Return the (X, Y) coordinate for the center point of the cell that contains the specified text.  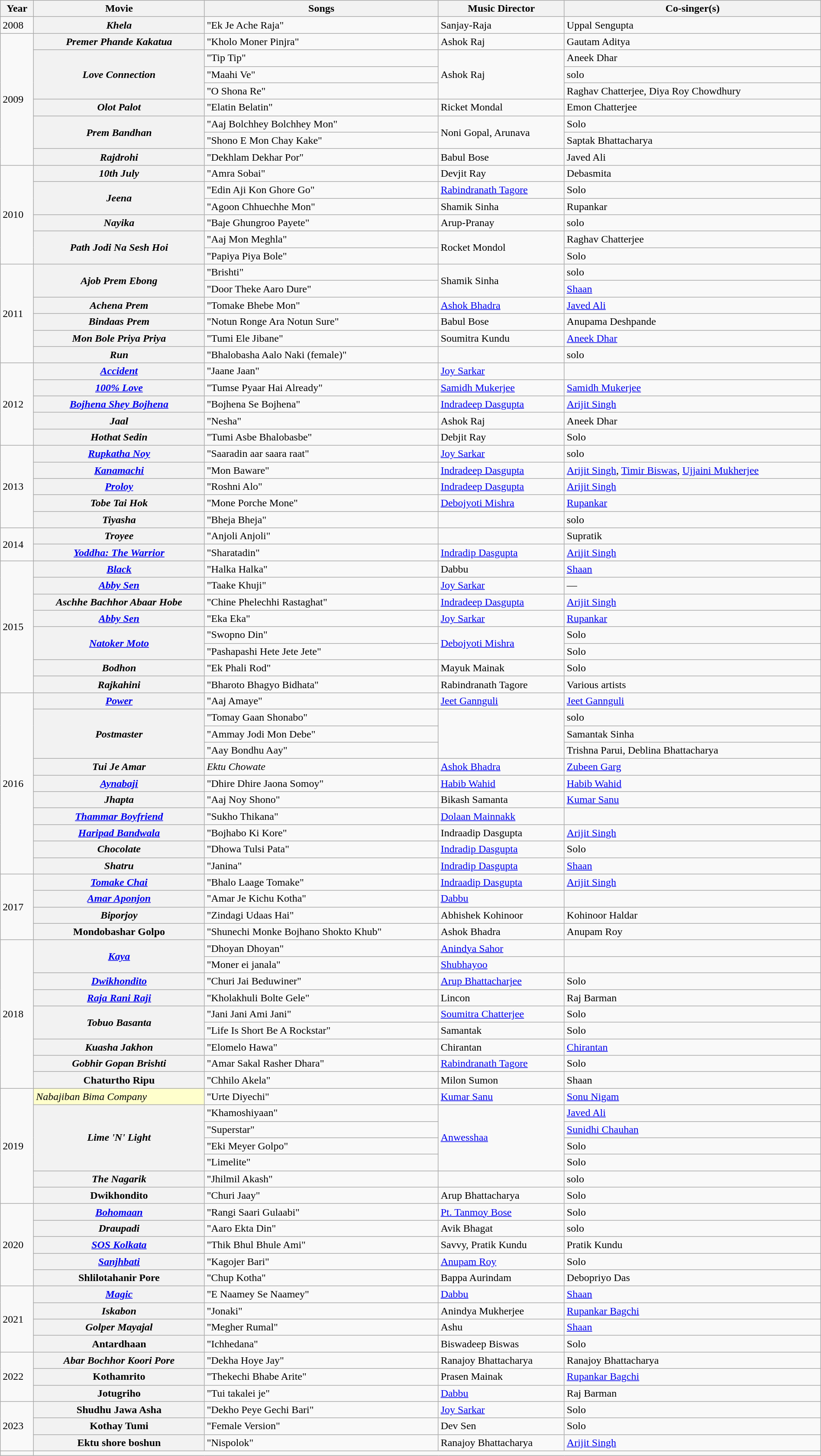
Shudhu Jawa Asha (119, 1410)
Songs (321, 9)
"Aaj Amaye" (321, 701)
"Nesha" (321, 421)
"Thekechi Bhabe Arite" (321, 1377)
"Tumi Asbe Bhalobasbe" (321, 437)
Avik Bhagat (501, 1228)
"Aaro Ekta Din" (321, 1228)
"Nispolok" (321, 1443)
Anindya Sahor (501, 948)
Thammar Boyfriend (119, 816)
Zubeen Garg (692, 767)
Kothamrito (119, 1377)
"Chhilo Akela" (321, 1080)
"Ichhedana" (321, 1344)
2023 (17, 1426)
2009 (17, 99)
Kanamachi (119, 470)
"Bhalo Laage Tomake" (321, 882)
"Mone Porche Mone" (321, 503)
"Aay Bondhu Aay" (321, 751)
Proloy (119, 487)
The Nagarik (119, 1179)
"Tui takalei je" (321, 1393)
Pratik Kundu (692, 1245)
Devjit Ray (501, 173)
Aschhe Bachhor Abaar Hobe (119, 602)
Various artists (692, 684)
"Pashapashi Hete Jete Jete" (321, 651)
Nabajiban Bima Company (119, 1097)
Sanjay-Raja (501, 25)
"Maahi Ve" (321, 74)
Sunidhi Chauhan (692, 1129)
Arup Bhattacharjee (501, 981)
Supratik (692, 536)
"O Shona Re" (321, 91)
— (692, 586)
"Amar Je Kichu Kotha" (321, 899)
2022 (17, 1377)
Kothay Tumi (119, 1426)
100% Love (119, 388)
Anupama Deshpande (692, 322)
Lime 'N' Light (119, 1138)
Postmaster (119, 734)
Abar Bochhor Koori Pore (119, 1360)
"Dekho Peye Gechi Bari" (321, 1410)
Biporjoy (119, 915)
"Churi Jaay" (321, 1195)
"Door Theke Aaro Dure" (321, 289)
Samantak (501, 1031)
Bikash Samanta (501, 800)
2016 (17, 783)
Raja Rani Raji (119, 997)
2015 (17, 627)
2019 (17, 1146)
2014 (17, 544)
"Notun Ronge Ara Notun Sure" (321, 322)
Ektu Chowate (321, 767)
"Aaj Bolchhey Bolchhey Mon" (321, 124)
Ashu (501, 1327)
"Shono E Mon Chay Kake" (321, 140)
Trishna Parui, Deblina Bhattacharya (692, 751)
"Roshni Alo" (321, 487)
"Aaj Mon Meghla" (321, 239)
"Rangi Saari Gulaabi" (321, 1212)
"Bojhabo Ki Kore" (321, 833)
"Kagojer Bari" (321, 1262)
Draupadi (119, 1228)
2008 (17, 25)
Jaal (119, 421)
"Kholo Moner Pinjra" (321, 42)
Jhapta (119, 800)
Arup-Pranay (501, 223)
Year (17, 9)
Love Connection (119, 74)
"Baje Ghungroo Payete" (321, 223)
Hothat Sedin (119, 437)
Premer Phande Kakatua (119, 42)
Ajob Prem Ebong (119, 281)
Debopriyo Das (692, 1278)
Gobhir Gopan Brishti (119, 1064)
"Swopno Din" (321, 635)
Tobe Tai Hok (119, 503)
Tomake Chai (119, 882)
"Moner ei janala" (321, 964)
2017 (17, 907)
Pt. Tanmoy Bose (501, 1212)
"Chine Phelechhi Rastaghat" (321, 602)
"Khamoshiyaan" (321, 1113)
2020 (17, 1245)
2018 (17, 1014)
2012 (17, 404)
"Jani Jani Ami Jani" (321, 1014)
"Aaj Noy Shono" (321, 800)
"Edin Aji Kon Ghore Go" (321, 190)
Antardhaan (119, 1344)
"Jaane Jaan" (321, 371)
Tiyasha (119, 520)
"Jonaki" (321, 1311)
Sanjhbati (119, 1262)
Debasmita (692, 173)
Mon Bole Priya Priya (119, 338)
Rajkahini (119, 684)
"Elomelo Hawa" (321, 1047)
Tui Je Amar (119, 767)
"Tomay Gaan Shonabo" (321, 717)
"Anjoli Anjoli" (321, 536)
Olot Palot (119, 107)
Run (119, 355)
"Eki Meyer Golpo" (321, 1146)
"Thik Bhul Bhule Ami" (321, 1245)
Raghav Chatterjee (692, 239)
"Amar Sakal Rasher Dhara" (321, 1064)
Gautam Aditya (692, 42)
"Agoon Chhuechhe Mon" (321, 207)
"Dhoyan Dhoyan" (321, 948)
"Bheja Bheja" (321, 520)
"Dhire Dhire Jaona Somoy" (321, 783)
"Sharatadin" (321, 553)
"Dhowa Tulsi Pata" (321, 849)
"Limelite" (321, 1162)
Noni Gopal, Arunava (501, 132)
Music Director (501, 9)
"Ek Je Ache Raja" (321, 25)
Bindaas Prem (119, 322)
Accident (119, 371)
Prem Bandhan (119, 132)
Biswadeep Biswas (501, 1344)
Jeena (119, 198)
"Brishti" (321, 272)
Ektu shore boshun (119, 1443)
"Megher Rumal" (321, 1327)
"Amra Sobai" (321, 173)
"Bojhena Se Bojhena" (321, 404)
"Tip Tip" (321, 58)
Black (119, 569)
"Mon Baware" (321, 470)
10th July (119, 173)
"Dekhlam Dekhar Por" (321, 157)
"Elatin Belatin" (321, 107)
"Ek Phali Rod" (321, 668)
Savvy, Pratik Kundu (501, 1245)
Prasen Mainak (501, 1377)
Soumitra Chatterjee (501, 1014)
"Saaradin aar saara raat" (321, 453)
Chaturtho Ripu (119, 1080)
"Tumse Pyaar Hai Already" (321, 388)
"Halka Halka" (321, 569)
"Shunechi Monke Bojhano Shokto Khub" (321, 932)
"Kholakhuli Bolte Gele" (321, 997)
Milon Sumon (501, 1080)
Saptak Bhattacharya (692, 140)
"Janina" (321, 866)
Golper Mayajal (119, 1327)
"Urte Diyechi" (321, 1097)
Natoker Moto (119, 643)
Bojhena Shey Bojhena (119, 404)
"Eka Eka" (321, 618)
Anwesshaa (501, 1138)
Path Jodi Na Sesh Hoi (119, 248)
Shubhayoo (501, 964)
SOS Kolkata (119, 1245)
Dev Sen (501, 1426)
Raghav Chatterjee, Diya Roy Chowdhury (692, 91)
Ricket Mondal (501, 107)
"Tomake Bhebe Mon" (321, 305)
Jotugriho (119, 1393)
"Dekha Hoye Jay" (321, 1360)
Tobuo Basanta (119, 1022)
Khela (119, 25)
Lincon (501, 997)
2013 (17, 486)
Mayuk Mainak (501, 668)
2011 (17, 314)
"Papiya Piya Bole" (321, 256)
Kaya (119, 956)
"Sukho Thikana" (321, 816)
Iskabon (119, 1311)
Kuasha Jakhon (119, 1047)
Rajdrohi (119, 157)
Aynabaji (119, 783)
Mondobashar Golpo (119, 932)
"Jhilmil Akash" (321, 1179)
Movie (119, 9)
"Zindagi Udaas Hai" (321, 915)
Achena Prem (119, 305)
Yoddha: The Warrior (119, 553)
"Tumi Ele Jibane" (321, 338)
Bappa Aurindam (501, 1278)
Abhishek Kohinoor (501, 915)
Nayika (119, 223)
Uppal Sengupta (692, 25)
Emon Chatterjee (692, 107)
Chocolate (119, 849)
Rocket Mondol (501, 248)
Power (119, 701)
Co-singer(s) (692, 9)
"Superstar" (321, 1129)
"Bharoto Bhagyo Bidhata" (321, 684)
Arup Bhattacharya (501, 1195)
"Taake Khuji" (321, 586)
2010 (17, 214)
"Churi Jai Beduwiner" (321, 981)
"Life Is Short Be A Rockstar" (321, 1031)
Sonu Nigam (692, 1097)
Troyee (119, 536)
Arijit Singh, Timir Biswas, Ujjaini Mukherjee (692, 470)
"Bhalobasha Aalo Naki (female)" (321, 355)
Magic (119, 1294)
Dolaan Mainnakk (501, 816)
Haripad Bandwala (119, 833)
Rupkatha Noy (119, 453)
"Ammay Jodi Mon Debe" (321, 734)
Soumitra Kundu (501, 338)
"Female Version" (321, 1426)
Shatru (119, 866)
Samantak Sinha (692, 734)
Bohomaan (119, 1212)
Shlilotahanir Pore (119, 1278)
Anindya Mukherjee (501, 1311)
2021 (17, 1319)
"E Naamey Se Naamey" (321, 1294)
Debjit Ray (501, 437)
Amar Aponjon (119, 899)
Kohinoor Haldar (692, 915)
Bodhon (119, 668)
"Chup Kotha" (321, 1278)
